Determine the (X, Y) coordinate at the center of the cell enclosing the given text.  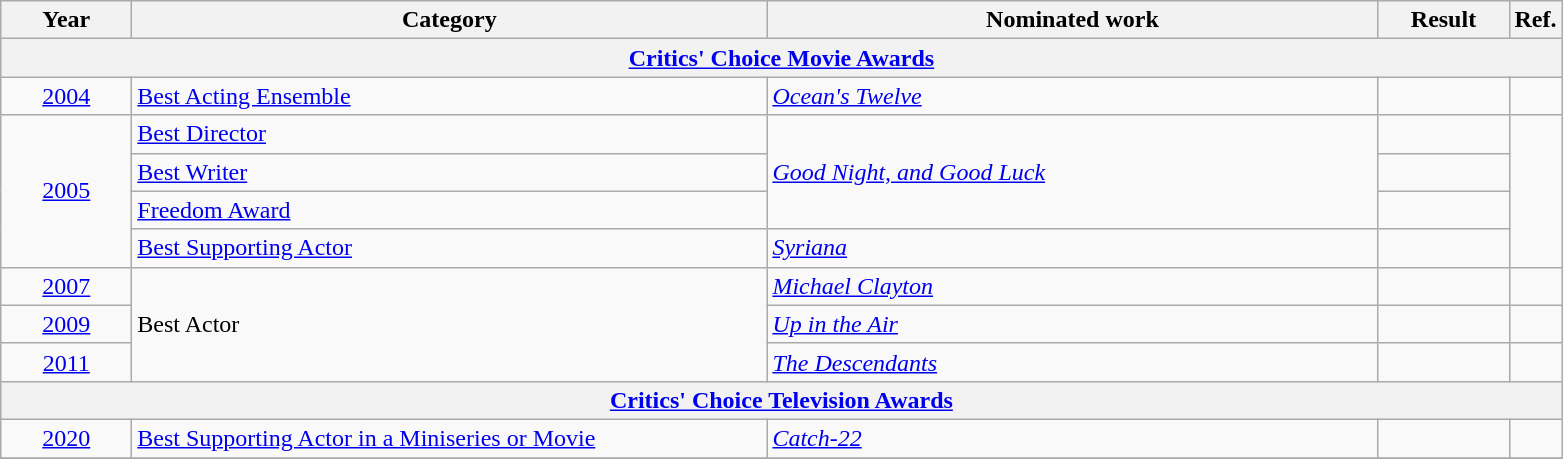
2011 (66, 362)
Good Night, and Good Luck (1072, 172)
Up in the Air (1072, 324)
Freedom Award (450, 210)
2007 (66, 286)
2009 (66, 324)
Category (450, 20)
Best Actor (450, 324)
Ref. (1536, 20)
2020 (66, 438)
Best Acting Ensemble (450, 96)
Nominated work (1072, 20)
Syriana (1072, 248)
Michael Clayton (1072, 286)
Critics' Choice Television Awards (782, 400)
2005 (66, 191)
Ocean's Twelve (1072, 96)
Result (1444, 20)
Year (66, 20)
Best Director (450, 134)
2004 (66, 96)
Best Supporting Actor (450, 248)
Best Writer (450, 172)
Catch-22 (1072, 438)
Best Supporting Actor in a Miniseries or Movie (450, 438)
The Descendants (1072, 362)
Critics' Choice Movie Awards (782, 58)
